Pinpoint the cell where the given text exists, returning its [x, y] midpoint coordinate. 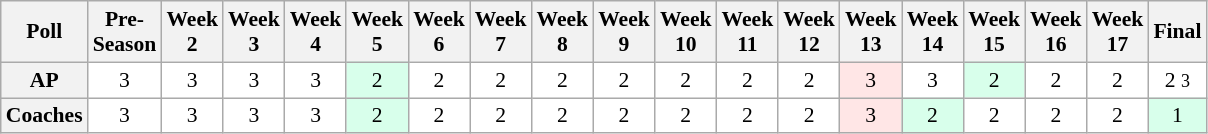
2 3 [1177, 80]
Week12 [809, 32]
Week9 [624, 32]
Week11 [748, 32]
Week5 [377, 32]
Pre-Season [125, 32]
Week16 [1056, 32]
Week17 [1118, 32]
Week13 [871, 32]
Week10 [686, 32]
Week3 [254, 32]
1 [1177, 116]
Week8 [562, 32]
Final [1177, 32]
Week4 [316, 32]
Week15 [994, 32]
Week7 [501, 32]
Week2 [192, 32]
Week6 [439, 32]
Week14 [933, 32]
Poll [44, 32]
AP [44, 80]
Coaches [44, 116]
